Detect which cell encompasses the target text, then output its [X, Y] center coordinate. 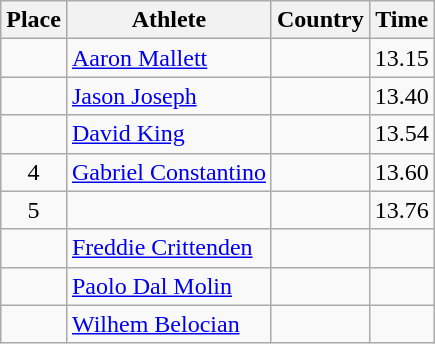
5 [34, 210]
Place [34, 20]
13.76 [402, 210]
13.40 [402, 96]
David King [168, 134]
Freddie Crittenden [168, 248]
Jason Joseph [168, 96]
Athlete [168, 20]
4 [34, 172]
Paolo Dal Molin [168, 286]
Time [402, 20]
Wilhem Belocian [168, 324]
Country [320, 20]
13.54 [402, 134]
Aaron Mallett [168, 58]
Gabriel Constantino [168, 172]
13.60 [402, 172]
13.15 [402, 58]
